Return the [x, y] coordinate for the center point of the cell that contains the specified text.  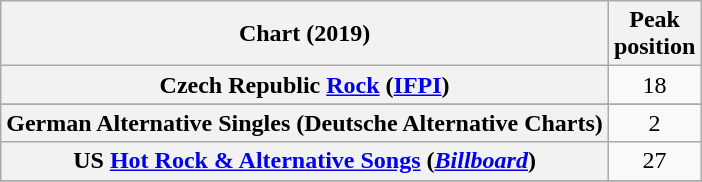
Czech Republic Rock (IFPI) [305, 85]
Chart (2019) [305, 34]
Peak position [654, 34]
US Hot Rock & Alternative Songs (Billboard) [305, 161]
German Alternative Singles (Deutsche Alternative Charts) [305, 123]
2 [654, 123]
18 [654, 85]
27 [654, 161]
